Extract the [x, y] coordinate from the center of the cell holding the provided text.  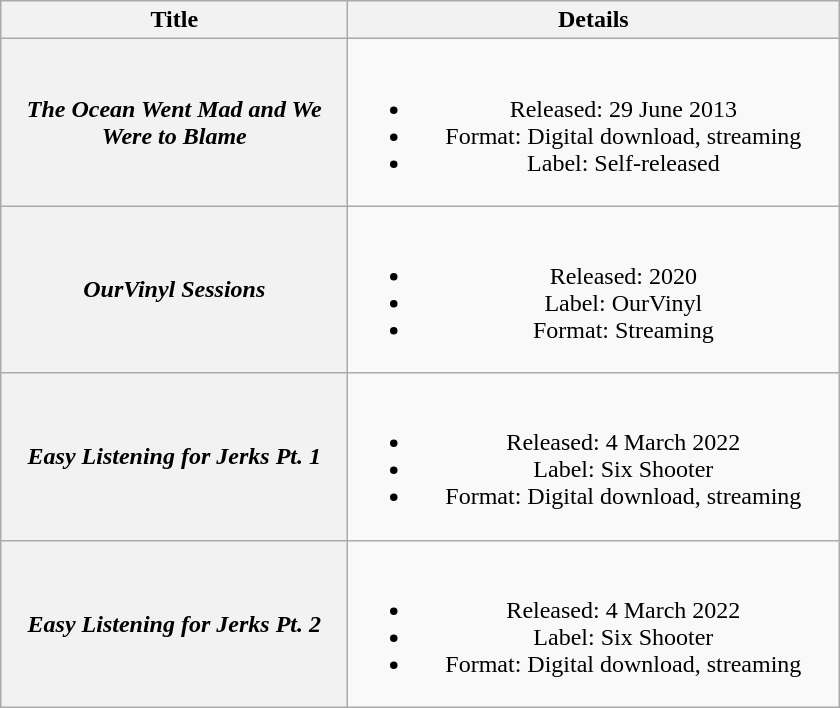
Easy Listening for Jerks Pt. 2 [174, 624]
OurVinyl Sessions [174, 290]
Details [594, 20]
Released: 2020Label: OurVinylFormat: Streaming [594, 290]
Title [174, 20]
Released: 29 June 2013Format: Digital download, streamingLabel: Self-released [594, 122]
Easy Listening for Jerks Pt. 1 [174, 456]
The Ocean Went Mad and We Were to Blame [174, 122]
